Return the (x, y) coordinate for the center point of the cell that contains the specified text.  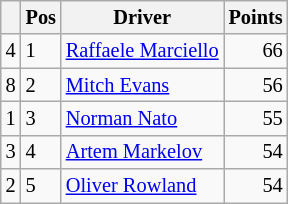
Artem Markelov (142, 152)
Points (256, 17)
5 (41, 186)
66 (256, 51)
56 (256, 85)
8 (11, 85)
Driver (142, 17)
Raffaele Marciello (142, 51)
Oliver Rowland (142, 186)
55 (256, 118)
Norman Nato (142, 118)
Mitch Evans (142, 85)
Pos (41, 17)
